Provide the (X, Y) coordinate of the cell's center where the given text is located.  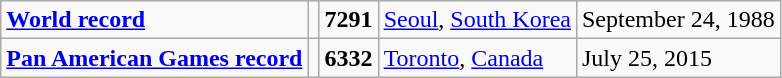
Seoul, South Korea (477, 20)
World record (154, 20)
Pan American Games record (154, 58)
7291 (348, 20)
6332 (348, 58)
September 24, 1988 (678, 20)
Toronto, Canada (477, 58)
July 25, 2015 (678, 58)
